Capture the cell that displays the provided text and extract its [X, Y] central coordinate. 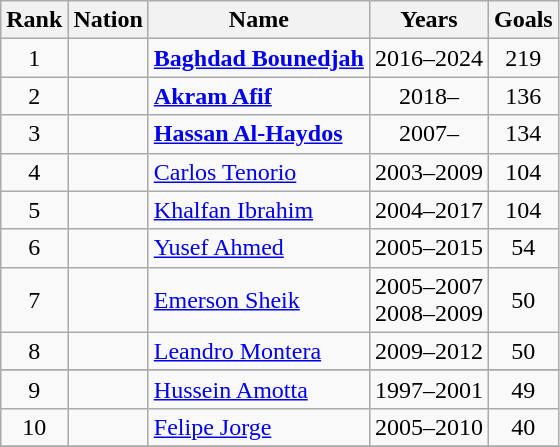
1997–2001 [428, 389]
2 [34, 96]
Akram Afif [258, 96]
7 [34, 300]
9 [34, 389]
2007– [428, 134]
3 [34, 134]
Carlos Tenorio [258, 172]
1 [34, 58]
Felipe Jorge [258, 427]
2003–2009 [428, 172]
5 [34, 210]
2005–2007 2008–2009 [428, 300]
Rank [34, 20]
Leandro Montera [258, 351]
2018– [428, 96]
Hassan Al-Haydos [258, 134]
54 [523, 248]
Baghdad Bounedjah [258, 58]
136 [523, 96]
40 [523, 427]
134 [523, 134]
6 [34, 248]
4 [34, 172]
Nation [108, 20]
2004–2017 [428, 210]
10 [34, 427]
Emerson Sheik [258, 300]
2005–2015 [428, 248]
49 [523, 389]
219 [523, 58]
2005–2010 [428, 427]
2016–2024 [428, 58]
Goals [523, 20]
Name [258, 20]
Khalfan Ibrahim [258, 210]
8 [34, 351]
2009–2012 [428, 351]
Hussein Amotta [258, 389]
Yusef Ahmed [258, 248]
Years [428, 20]
